Identify which cell holds the provided text, then report its [X, Y] central coordinate. 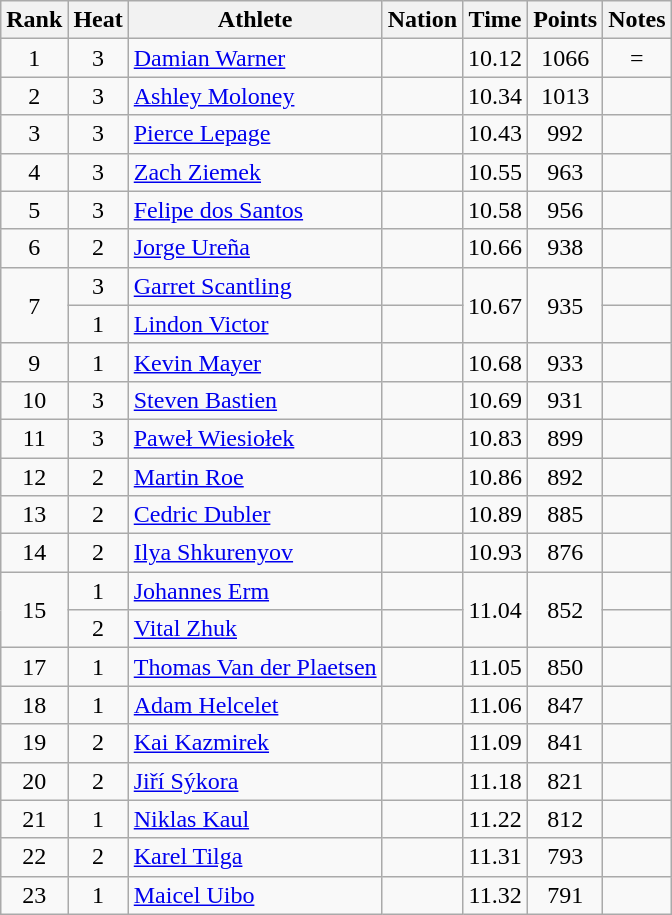
850 [566, 667]
Zach Ziemek [255, 172]
Martin Roe [255, 477]
10.86 [496, 477]
10.66 [496, 248]
21 [34, 819]
Kai Kazmirek [255, 743]
Athlete [255, 20]
1066 [566, 58]
Maicel Uibo [255, 895]
10.55 [496, 172]
956 [566, 210]
992 [566, 134]
841 [566, 743]
Garret Scantling [255, 286]
4 [34, 172]
Felipe dos Santos [255, 210]
17 [34, 667]
931 [566, 400]
Jorge Ureña [255, 248]
11 [34, 438]
793 [566, 857]
10.43 [496, 134]
Nation [422, 20]
Cedric Dubler [255, 515]
876 [566, 553]
852 [566, 610]
Rank [34, 20]
Damian Warner [255, 58]
10.67 [496, 305]
899 [566, 438]
Johannes Erm [255, 591]
10.12 [496, 58]
10.69 [496, 400]
11.22 [496, 819]
821 [566, 781]
10.93 [496, 553]
Notes [637, 20]
6 [34, 248]
1013 [566, 96]
938 [566, 248]
Jiří Sýkora [255, 781]
11.31 [496, 857]
10.68 [496, 362]
812 [566, 819]
11.18 [496, 781]
22 [34, 857]
Vital Zhuk [255, 629]
Points [566, 20]
11.09 [496, 743]
Time [496, 20]
Ilya Shkurenyov [255, 553]
14 [34, 553]
935 [566, 305]
5 [34, 210]
20 [34, 781]
= [637, 58]
Thomas Van der Plaetsen [255, 667]
Adam Helcelet [255, 705]
933 [566, 362]
13 [34, 515]
19 [34, 743]
18 [34, 705]
15 [34, 610]
10.34 [496, 96]
7 [34, 305]
Karel Tilga [255, 857]
Steven Bastien [255, 400]
10 [34, 400]
11.05 [496, 667]
10.83 [496, 438]
Heat [98, 20]
Pierce Lepage [255, 134]
23 [34, 895]
Lindon Victor [255, 324]
Kevin Mayer [255, 362]
847 [566, 705]
791 [566, 895]
Paweł Wiesiołek [255, 438]
Ashley Moloney [255, 96]
12 [34, 477]
11.32 [496, 895]
9 [34, 362]
10.58 [496, 210]
11.06 [496, 705]
963 [566, 172]
Niklas Kaul [255, 819]
10.89 [496, 515]
885 [566, 515]
11.04 [496, 610]
892 [566, 477]
